Provide the [x, y] coordinate of the cell's center where the given text is located.  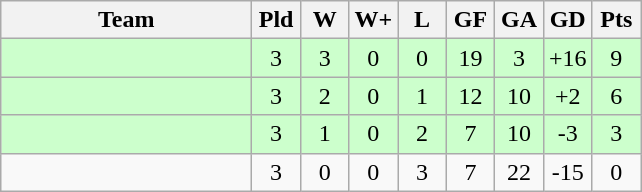
GF [470, 20]
Pts [616, 20]
12 [470, 96]
+16 [568, 58]
Pld [276, 20]
19 [470, 58]
GA [520, 20]
-3 [568, 134]
W+ [374, 20]
W [324, 20]
6 [616, 96]
22 [520, 172]
Team [126, 20]
+2 [568, 96]
9 [616, 58]
GD [568, 20]
L [422, 20]
-15 [568, 172]
